Locate the cell with the specified text and output its (x, y) center coordinate. 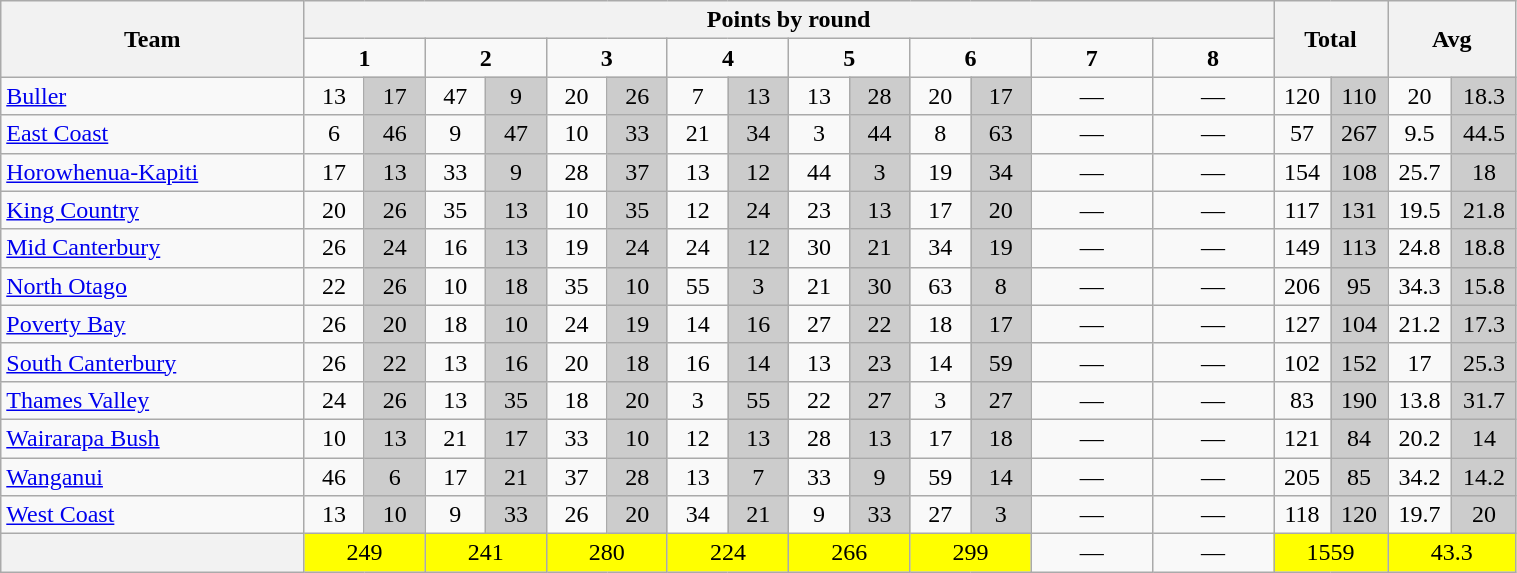
131 (1360, 210)
267 (1360, 134)
1559 (1331, 553)
266 (850, 553)
224 (728, 553)
34.3 (1420, 286)
95 (1360, 286)
25.3 (1484, 362)
117 (1302, 210)
127 (1302, 324)
Buller (152, 96)
85 (1360, 477)
249 (364, 553)
206 (1302, 286)
Horowhenua-Kapiti (152, 172)
9.5 (1420, 134)
King Country (152, 210)
241 (486, 553)
190 (1360, 400)
154 (1302, 172)
149 (1302, 248)
5 (850, 58)
21.2 (1420, 324)
24.8 (1420, 248)
1 (364, 58)
25.7 (1420, 172)
15.8 (1484, 286)
17.3 (1484, 324)
Poverty Bay (152, 324)
4 (728, 58)
14.2 (1484, 477)
121 (1302, 438)
84 (1360, 438)
Avg (1452, 39)
18.8 (1484, 248)
21.8 (1484, 210)
31.7 (1484, 400)
118 (1302, 515)
19.5 (1420, 210)
19.7 (1420, 515)
83 (1302, 400)
44.5 (1484, 134)
Total (1331, 39)
43.3 (1452, 553)
152 (1360, 362)
2 (486, 58)
20.2 (1420, 438)
Team (152, 39)
East Coast (152, 134)
57 (1302, 134)
108 (1360, 172)
Wairarapa Bush (152, 438)
299 (970, 553)
18.3 (1484, 96)
Mid Canterbury (152, 248)
North Otago (152, 286)
205 (1302, 477)
113 (1360, 248)
34.2 (1420, 477)
Thames Valley (152, 400)
West Coast (152, 515)
South Canterbury (152, 362)
Wanganui (152, 477)
110 (1360, 96)
13.8 (1420, 400)
Points by round (789, 20)
102 (1302, 362)
280 (606, 553)
104 (1360, 324)
